For the text-containing cell, return its midpoint in [X, Y] coordinate format. 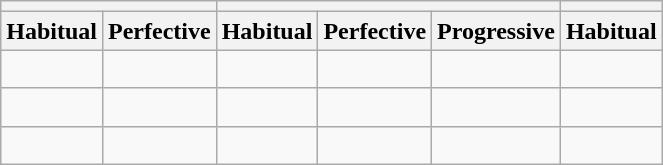
Progressive [496, 31]
